Search for the cell housing the specified text and yield its [x, y] center coordinate. 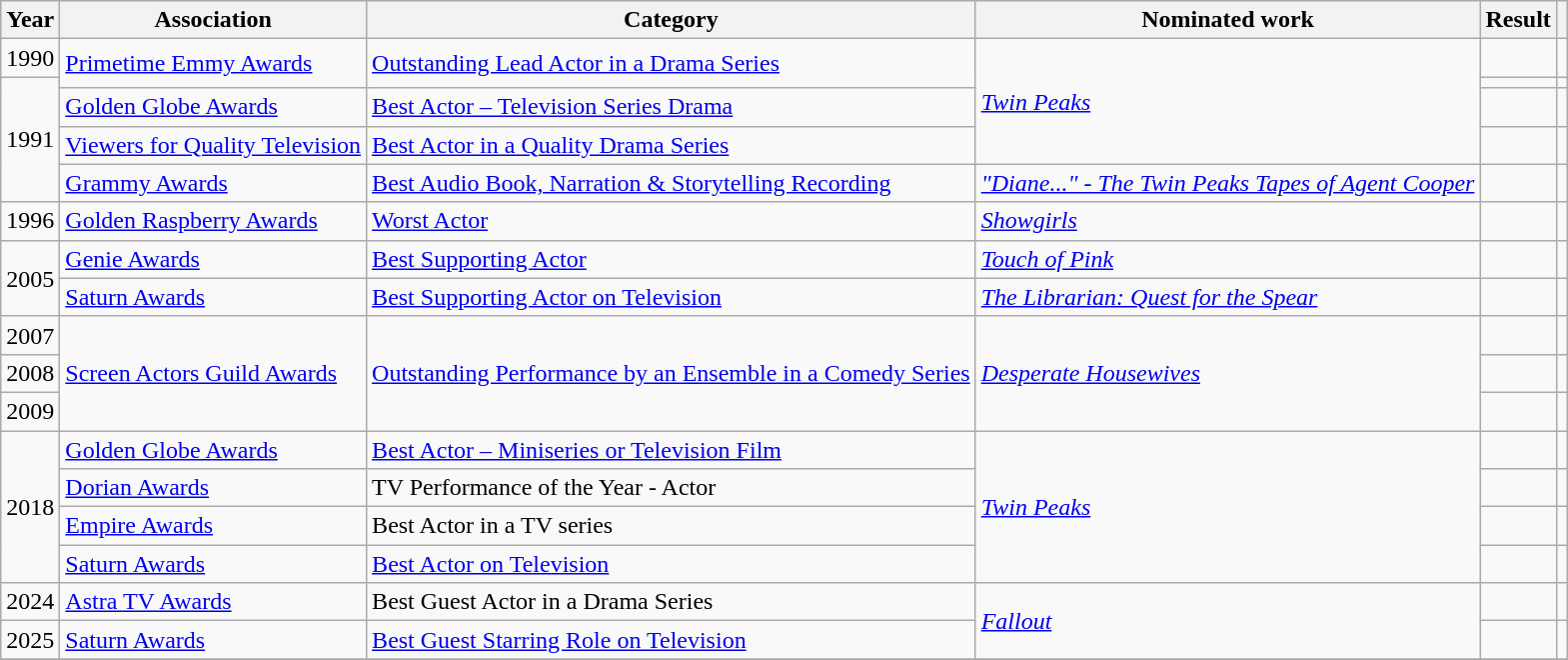
Outstanding Performance by an Ensemble in a Comedy Series [672, 373]
Genie Awards [214, 259]
Golden Raspberry Awards [214, 221]
Worst Actor [672, 221]
Showgirls [1227, 221]
Outstanding Lead Actor in a Drama Series [672, 64]
Best Supporting Actor [672, 259]
Dorian Awards [214, 488]
Category [672, 20]
Touch of Pink [1227, 259]
Best Actor in a TV series [672, 526]
Empire Awards [214, 526]
1996 [30, 221]
TV Performance of the Year - Actor [672, 488]
Viewers for Quality Television [214, 145]
Best Actor – Miniseries or Television Film [672, 449]
Grammy Awards [214, 183]
2009 [30, 411]
Astra TV Awards [214, 602]
1990 [30, 58]
Nominated work [1227, 20]
"Diane..." - The Twin Peaks Tapes of Agent Cooper [1227, 183]
2007 [30, 335]
Association [214, 20]
The Librarian: Quest for the Spear [1227, 297]
Best Audio Book, Narration & Storytelling Recording [672, 183]
Screen Actors Guild Awards [214, 373]
Best Guest Actor in a Drama Series [672, 602]
Best Actor in a Quality Drama Series [672, 145]
Desperate Housewives [1227, 373]
1991 [30, 140]
Best Supporting Actor on Television [672, 297]
Best Guest Starring Role on Television [672, 640]
Primetime Emmy Awards [214, 64]
2025 [30, 640]
Best Actor – Television Series Drama [672, 107]
Year [30, 20]
Fallout [1227, 621]
2024 [30, 602]
Best Actor on Television [672, 564]
Result [1518, 20]
2005 [30, 278]
2018 [30, 506]
2008 [30, 373]
